Search for the cell housing the specified text and yield its [X, Y] center coordinate. 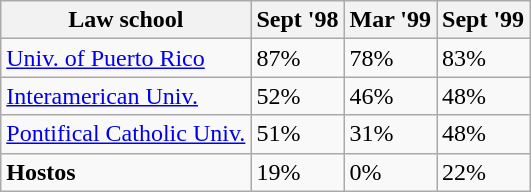
46% [390, 96]
Sept '98 [298, 20]
Sept '99 [484, 20]
Interamerican Univ. [126, 96]
87% [298, 58]
Law school [126, 20]
22% [484, 172]
Pontifical Catholic Univ. [126, 134]
Univ. of Puerto Rico [126, 58]
83% [484, 58]
0% [390, 172]
78% [390, 58]
Hostos [126, 172]
51% [298, 134]
Mar '99 [390, 20]
52% [298, 96]
31% [390, 134]
19% [298, 172]
